Determine the [X, Y] coordinate at the center of the cell enclosing the given text.  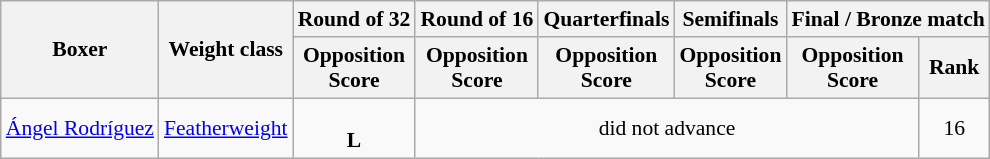
Featherweight [226, 128]
Semifinals [730, 19]
Final / Bronze match [888, 19]
Quarterfinals [606, 19]
Round of 32 [354, 19]
16 [954, 128]
did not advance [666, 128]
Weight class [226, 50]
Rank [954, 68]
Round of 16 [476, 19]
Ángel Rodríguez [80, 128]
Boxer [80, 50]
L [354, 128]
